Capture the cell that displays the provided text and extract its [X, Y] central coordinate. 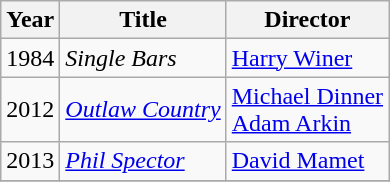
2012 [30, 110]
Single Bars [143, 58]
2013 [30, 161]
1984 [30, 58]
Outlaw Country [143, 110]
Michael DinnerAdam Arkin [307, 110]
Title [143, 20]
Year [30, 20]
Phil Spector [143, 161]
Director [307, 20]
Harry Winer [307, 58]
David Mamet [307, 161]
